Find where the given text appears and provide that cell's center as [X, Y] coordinate. 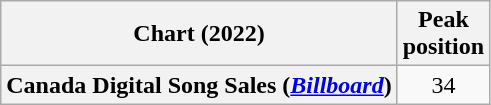
34 [443, 85]
Canada Digital Song Sales (Billboard) [199, 85]
Peakposition [443, 34]
Chart (2022) [199, 34]
